Capture the cell that displays the provided text and extract its [x, y] central coordinate. 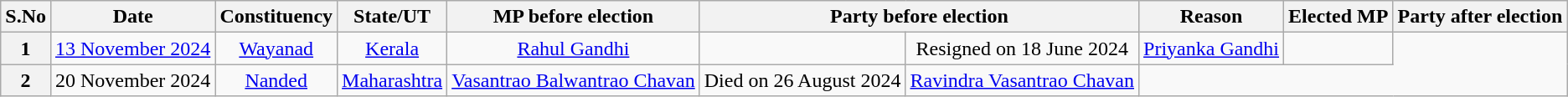
Ravindra Vasantrao Chavan [1022, 80]
S.No [26, 17]
Died on 26 August 2024 [802, 80]
Elected MP [1338, 17]
20 November 2024 [132, 80]
MP before election [574, 17]
Maharashtra [392, 80]
State/UT [392, 17]
Kerala [392, 48]
1 [26, 48]
Resigned on 18 June 2024 [1022, 48]
Nanded [276, 80]
Date [132, 17]
13 November 2024 [132, 48]
Vasantrao Balwantrao Chavan [574, 80]
Priyanka Gandhi [1211, 48]
Rahul Gandhi [574, 48]
2 [26, 80]
Party before election [919, 17]
Reason [1211, 17]
Wayanad [276, 48]
Party after election [1480, 17]
Constituency [276, 17]
